Capture the cell that displays the provided text and extract its [x, y] central coordinate. 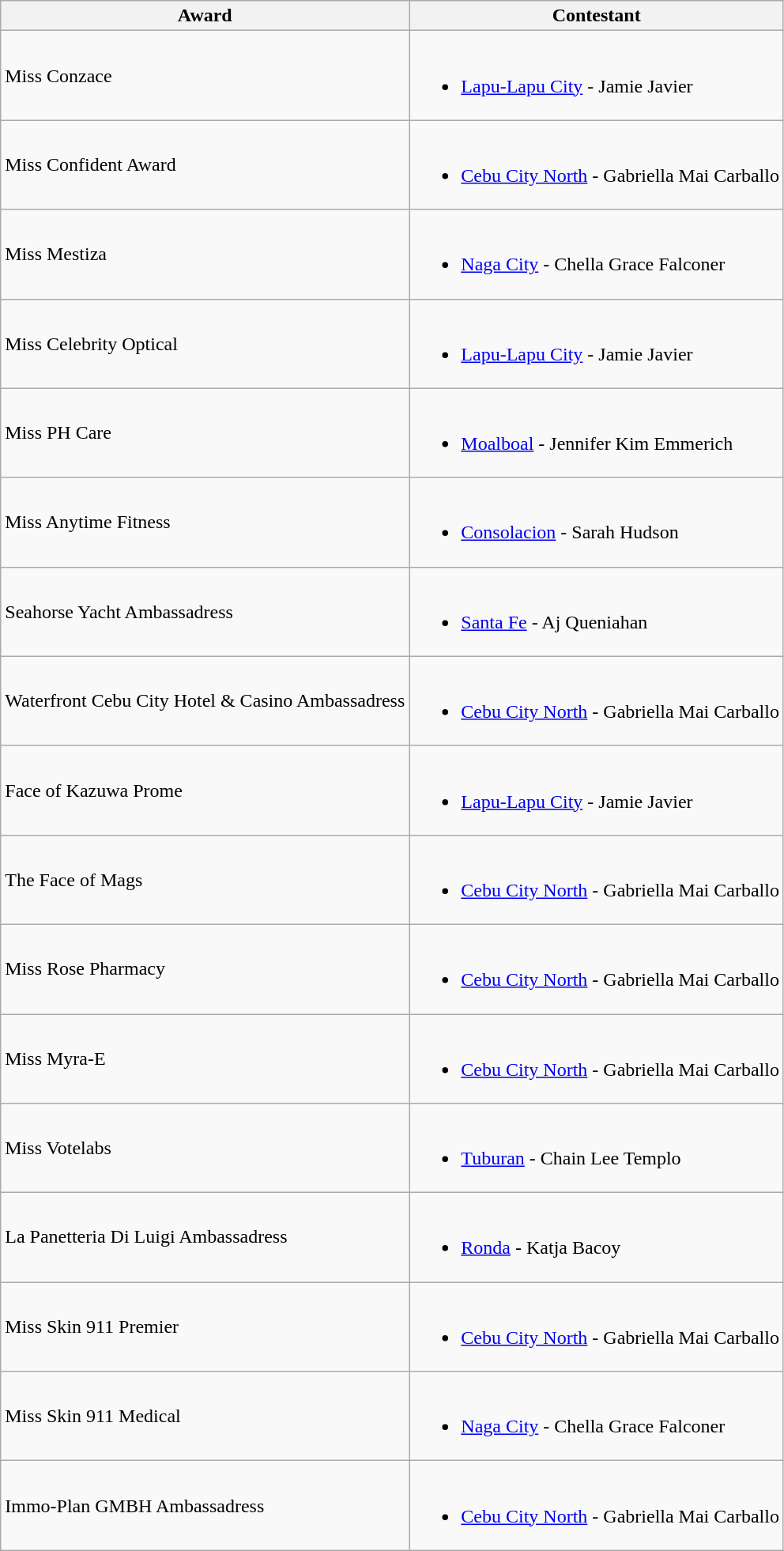
Santa Fe - Aj Queniahan [597, 612]
Miss Myra-E [205, 1058]
Face of Kazuwa Prome [205, 791]
Miss Confident Award [205, 164]
Miss Anytime Fitness [205, 522]
Miss Celebrity Optical [205, 343]
Miss Votelabs [205, 1148]
Ronda - Katja Bacoy [597, 1238]
Award [205, 16]
Consolacion - Sarah Hudson [597, 522]
Immo-Plan GMBH Ambassadress [205, 1505]
Waterfront Cebu City Hotel & Casino Ambassadress [205, 700]
Moalboal - Jennifer Kim Emmerich [597, 433]
La Panetteria Di Luigi Ambassadress [205, 1238]
Contestant [597, 16]
Miss Skin 911 Premier [205, 1326]
Miss Skin 911 Medical [205, 1417]
Miss PH Care [205, 433]
Seahorse Yacht Ambassadress [205, 612]
Miss Rose Pharmacy [205, 969]
Tuburan - Chain Lee Templo [597, 1148]
The Face of Mags [205, 879]
Miss Mestiza [205, 255]
Miss Conzace [205, 76]
